Find where the given text appears and provide that cell's center as [X, Y] coordinate. 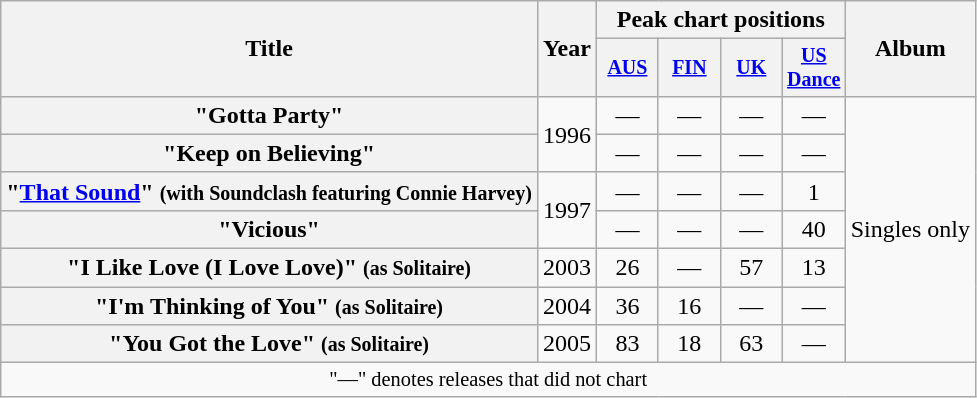
2003 [566, 268]
FIN [689, 68]
Title [270, 49]
36 [627, 306]
57 [751, 268]
83 [627, 344]
"Keep on Believing" [270, 153]
Peak chart positions [720, 20]
"I'm Thinking of You" (as Solitaire) [270, 306]
1996 [566, 134]
26 [627, 268]
"Vicious" [270, 229]
AUS [627, 68]
13 [814, 268]
Year [566, 49]
2005 [566, 344]
16 [689, 306]
"You Got the Love" (as Solitaire) [270, 344]
Singles only [910, 229]
2004 [566, 306]
"That Sound" (with Soundclash featuring Connie Harvey) [270, 191]
"I Like Love (I Love Love)" (as Solitaire) [270, 268]
63 [751, 344]
40 [814, 229]
1 [814, 191]
"Gotta Party" [270, 115]
UK [751, 68]
US Dance [814, 68]
1997 [566, 210]
"—" denotes releases that did not chart [488, 380]
Album [910, 49]
18 [689, 344]
